Extract the (X, Y) coordinate from the center of the cell holding the provided text.  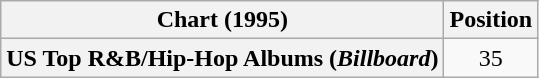
Chart (1995) (222, 20)
35 (491, 58)
Position (491, 20)
US Top R&B/Hip-Hop Albums (Billboard) (222, 58)
